From the cell containing the given text, extract its center point as (X, Y) coordinate. 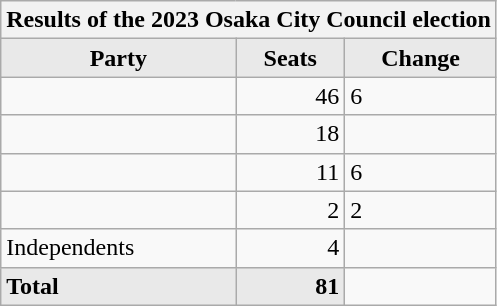
Party (118, 58)
Total (118, 286)
18 (290, 134)
4 (290, 248)
Change (421, 58)
Results of the 2023 Osaka City Council election (249, 20)
46 (290, 96)
11 (290, 172)
81 (290, 286)
Seats (290, 58)
Independents (118, 248)
